Find where the given text appears and provide that cell's center as [X, Y] coordinate. 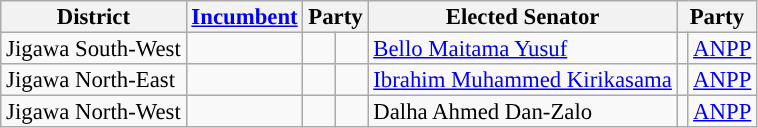
Bello Maitama Yusuf [522, 49]
Dalha Ahmed Dan-Zalo [522, 112]
Ibrahim Muhammed Kirikasama [522, 80]
Elected Senator [522, 17]
Jigawa North-West [94, 112]
Jigawa South-West [94, 49]
District [94, 17]
Incumbent [244, 17]
Jigawa North-East [94, 80]
